For the text-containing cell, return its midpoint in [x, y] coordinate format. 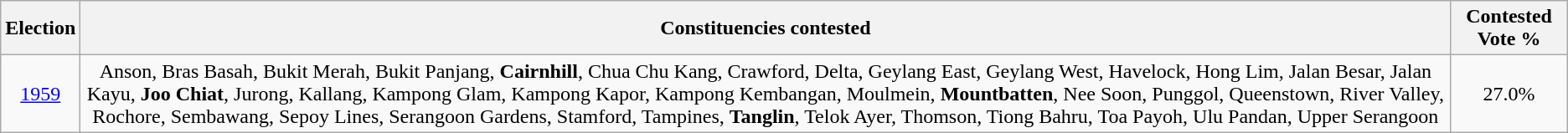
Election [40, 28]
1959 [40, 94]
27.0% [1509, 94]
Contested Vote % [1509, 28]
Constituencies contested [766, 28]
